Provide the (X, Y) coordinate of the cell's center where the given text is located.  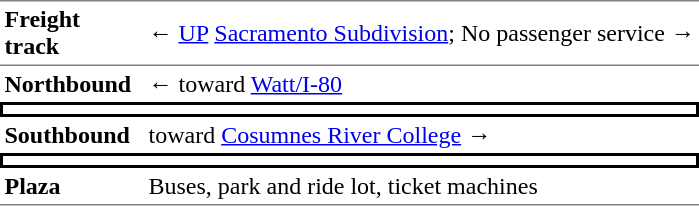
← toward Watt/I-80 (422, 83)
toward Cosumnes River College → (422, 135)
Buses, park and ride lot, ticket machines (422, 187)
Southbound (72, 135)
Freight track (72, 32)
Plaza (72, 187)
Northbound (72, 83)
← UP Sacramento Subdivision; No passenger service → (422, 32)
